Extract the (x, y) coordinate from the center of the cell holding the provided text.  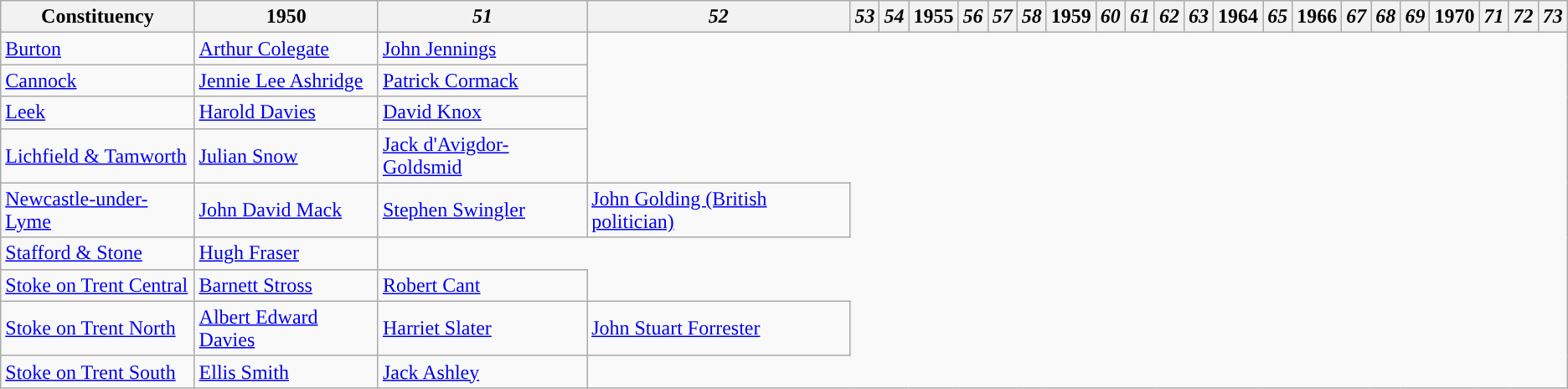
Albert Edward Davies (286, 329)
71 (1494, 17)
Arthur Colegate (286, 49)
1966 (1317, 17)
58 (1032, 17)
52 (719, 17)
John Golding (British politician) (719, 210)
Ellis Smith (286, 371)
69 (1416, 17)
Stoke on Trent North (97, 329)
Constituency (97, 17)
Julian Snow (286, 156)
David Knox (482, 112)
Robert Cant (482, 285)
54 (895, 17)
61 (1139, 17)
1950 (286, 17)
Cannock (97, 80)
Burton (97, 49)
1964 (1238, 17)
Harriet Slater (482, 329)
Lichfield & Tamworth (97, 156)
Harold Davies (286, 112)
1959 (1070, 17)
John Jennings (482, 49)
Hugh Fraser (286, 253)
51 (482, 17)
Leek (97, 112)
Stoke on Trent South (97, 371)
1955 (933, 17)
Jack d'Avigdor-Goldsmid (482, 156)
Jack Ashley (482, 371)
Patrick Cormack (482, 80)
68 (1385, 17)
1970 (1454, 17)
60 (1111, 17)
57 (1002, 17)
Stephen Swingler (482, 210)
73 (1553, 17)
Barnett Stross (286, 285)
53 (864, 17)
63 (1199, 17)
62 (1169, 17)
Newcastle-under-Lyme (97, 210)
56 (973, 17)
Stafford & Stone (97, 253)
Stoke on Trent Central (97, 285)
67 (1357, 17)
Jennie Lee Ashridge (286, 80)
72 (1523, 17)
65 (1278, 17)
John David Mack (286, 210)
John Stuart Forrester (719, 329)
